Find where the given text appears and provide that cell's center as (x, y) coordinate. 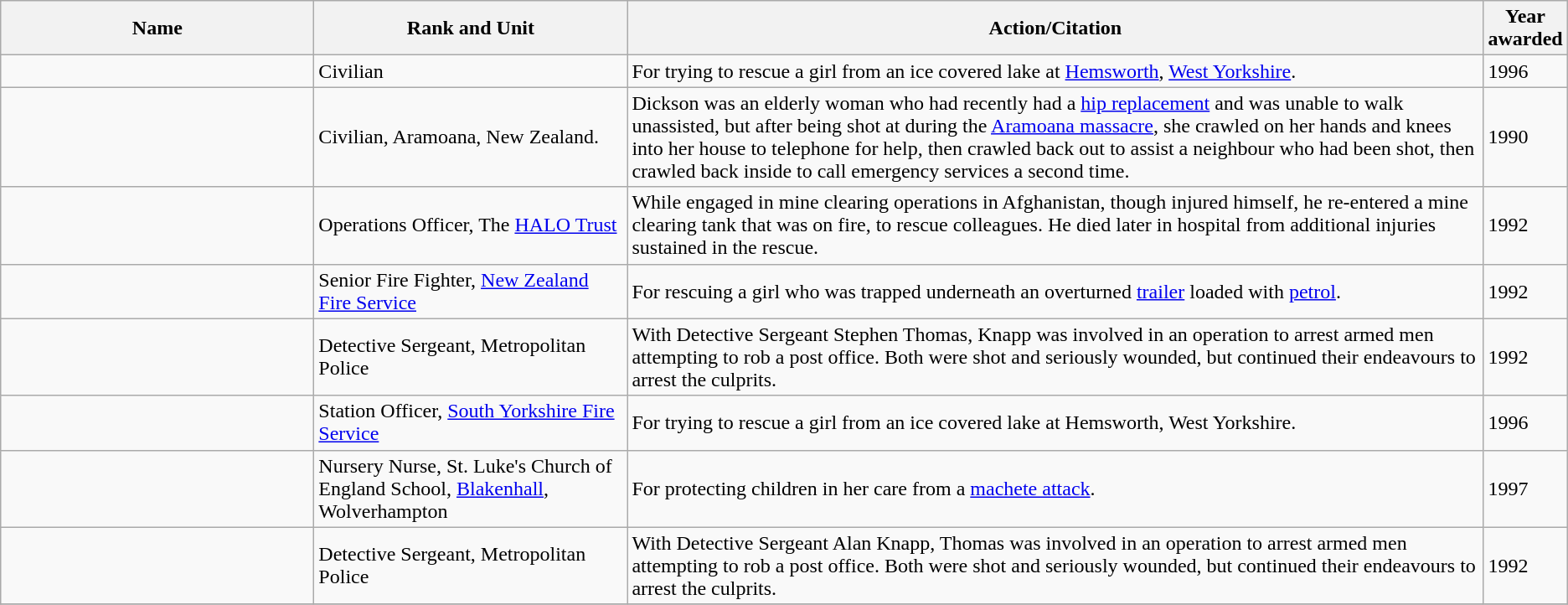
Civilian, Aramoana, New Zealand. (471, 137)
Rank and Unit (471, 28)
Senior Fire Fighter, New Zealand Fire Service (471, 292)
For rescuing a girl who was trapped underneath an overturned trailer loaded with petrol. (1055, 292)
Station Officer, South Yorkshire Fire Service (471, 422)
1990 (1525, 137)
For protecting children in her care from a machete attack. (1055, 489)
Operations Officer, The HALO Trust (471, 225)
1997 (1525, 489)
Nursery Nurse, St. Luke's Church of England School, Blakenhall, Wolverhampton (471, 489)
Yearawarded (1525, 28)
Civilian (471, 71)
Action/Citation (1055, 28)
Name (157, 28)
